Locate the cell with the specified text and output its [x, y] center coordinate. 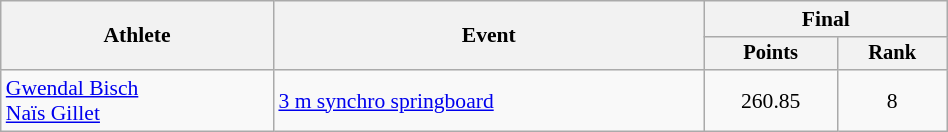
3 m synchro springboard [488, 100]
Final [826, 19]
Points [770, 54]
8 [892, 100]
260.85 [770, 100]
Rank [892, 54]
Gwendal BischNaïs Gillet [138, 100]
Athlete [138, 36]
Event [488, 36]
